Pinpoint the cell where the given text exists, returning its (X, Y) midpoint coordinate. 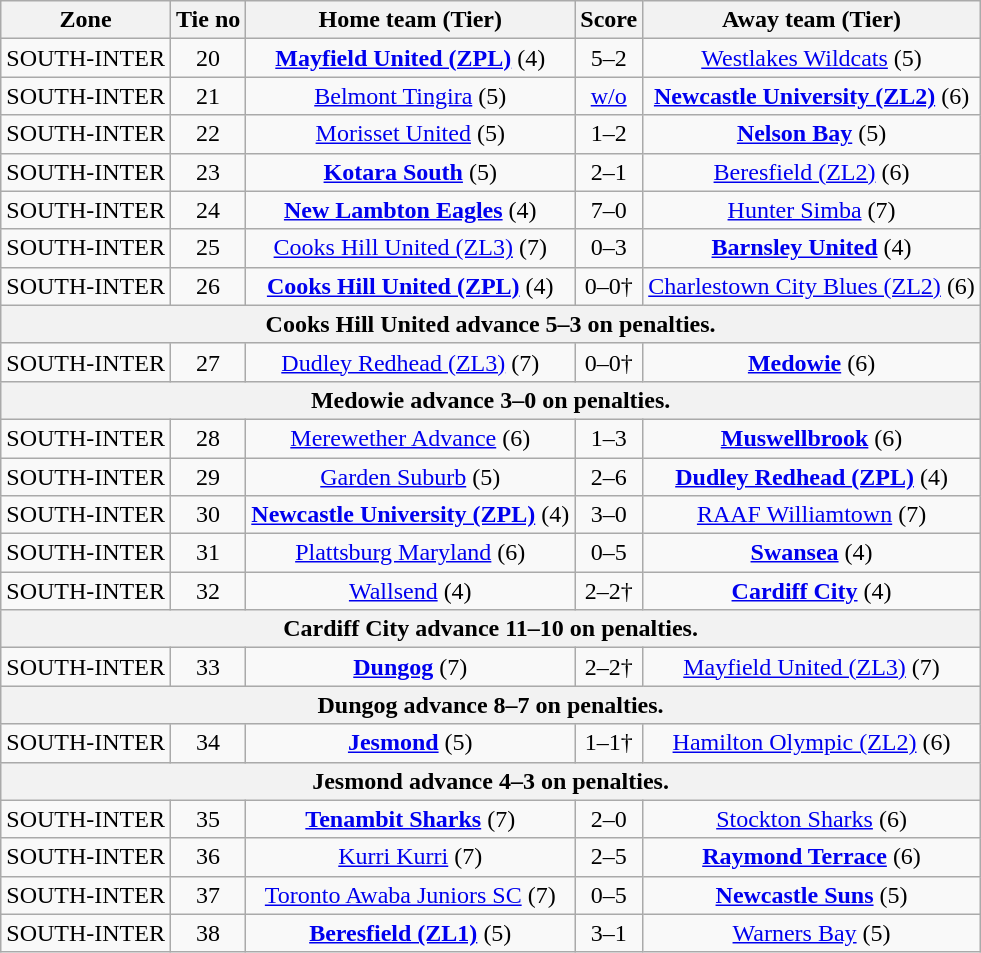
Beresfield (ZL2) (6) (812, 172)
Raymond Terrace (6) (812, 857)
Wallsend (4) (410, 591)
Cooks Hill United advance 5–3 on penalties. (491, 324)
Cardiff City advance 11–10 on penalties. (491, 629)
21 (208, 96)
28 (208, 438)
Dudley Redhead (ZL3) (7) (410, 362)
26 (208, 286)
Dudley Redhead (ZPL) (4) (812, 477)
2–0 (609, 819)
Newcastle University (ZL2) (6) (812, 96)
31 (208, 553)
Medowie (6) (812, 362)
32 (208, 591)
Newcastle University (ZPL) (4) (410, 515)
Dungog (7) (410, 667)
Hunter Simba (7) (812, 210)
Warners Bay (5) (812, 933)
Home team (Tier) (410, 20)
w/o (609, 96)
1–3 (609, 438)
1–2 (609, 134)
Jesmond (5) (410, 743)
22 (208, 134)
Muswellbrook (6) (812, 438)
34 (208, 743)
New Lambton Eagles (4) (410, 210)
24 (208, 210)
Garden Suburb (5) (410, 477)
2–6 (609, 477)
Medowie advance 3–0 on penalties. (491, 400)
36 (208, 857)
RAAF Williamtown (7) (812, 515)
Merewether Advance (6) (410, 438)
Morisset United (5) (410, 134)
Away team (Tier) (812, 20)
35 (208, 819)
Toronto Awaba Juniors SC (7) (410, 895)
Swansea (4) (812, 553)
Beresfield (ZL1) (5) (410, 933)
Newcastle Suns (5) (812, 895)
2–5 (609, 857)
3–0 (609, 515)
7–0 (609, 210)
2–1 (609, 172)
Cardiff City (4) (812, 591)
Tenambit Sharks (7) (410, 819)
29 (208, 477)
Kotara South (5) (410, 172)
33 (208, 667)
Westlakes Wildcats (5) (812, 58)
Belmont Tingira (5) (410, 96)
Jesmond advance 4–3 on penalties. (491, 781)
Plattsburg Maryland (6) (410, 553)
Tie no (208, 20)
Mayfield United (ZL3) (7) (812, 667)
37 (208, 895)
Mayfield United (ZPL) (4) (410, 58)
30 (208, 515)
38 (208, 933)
5–2 (609, 58)
Hamilton Olympic (ZL2) (6) (812, 743)
1–1† (609, 743)
Charlestown City Blues (ZL2) (6) (812, 286)
27 (208, 362)
25 (208, 248)
0–3 (609, 248)
3–1 (609, 933)
Zone (86, 20)
20 (208, 58)
Cooks Hill United (ZL3) (7) (410, 248)
Stockton Sharks (6) (812, 819)
23 (208, 172)
Kurri Kurri (7) (410, 857)
Cooks Hill United (ZPL) (4) (410, 286)
Barnsley United (4) (812, 248)
Score (609, 20)
Nelson Bay (5) (812, 134)
Dungog advance 8–7 on penalties. (491, 705)
